Extract the (X, Y) coordinate from the center of the cell holding the provided text.  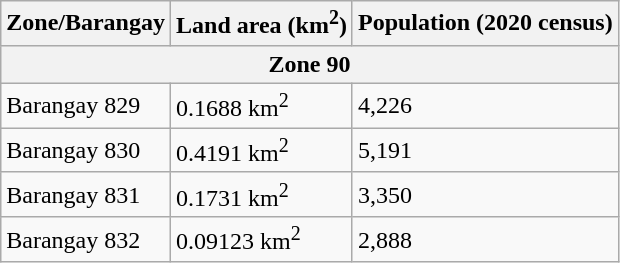
5,191 (485, 150)
0.1731 km2 (262, 194)
0.09123 km2 (262, 240)
Zone 90 (310, 64)
Barangay 830 (86, 150)
Land area (km2) (262, 24)
Barangay 832 (86, 240)
Population (2020 census) (485, 24)
2,888 (485, 240)
0.1688 km2 (262, 106)
Barangay 829 (86, 106)
Barangay 831 (86, 194)
4,226 (485, 106)
0.4191 km2 (262, 150)
3,350 (485, 194)
Zone/Barangay (86, 24)
